Scan for the cell matching the given text and deliver its [X, Y] coordinate at center. 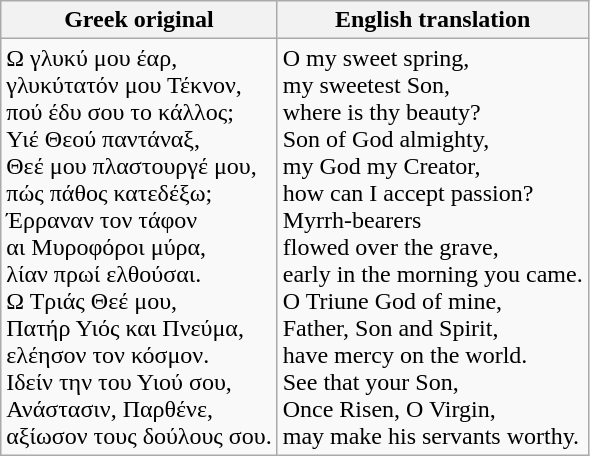
Greek original [139, 20]
English translation [432, 20]
